Scan for the cell matching the given text and deliver its [x, y] coordinate at center. 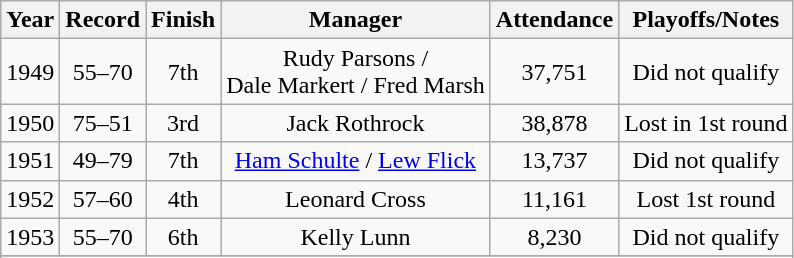
Lost 1st round [706, 199]
3rd [184, 123]
1953 [30, 237]
13,737 [554, 161]
Lost in 1st round [706, 123]
1951 [30, 161]
Finish [184, 20]
1952 [30, 199]
49–79 [103, 161]
Attendance [554, 20]
57–60 [103, 199]
Jack Rothrock [356, 123]
Year [30, 20]
Ham Schulte / Lew Flick [356, 161]
8,230 [554, 237]
6th [184, 237]
Rudy Parsons / Dale Markert / Fred Marsh [356, 72]
38,878 [554, 123]
Record [103, 20]
Playoffs/Notes [706, 20]
Leonard Cross [356, 199]
37,751 [554, 72]
11,161 [554, 199]
Kelly Lunn [356, 237]
Manager [356, 20]
4th [184, 199]
75–51 [103, 123]
1949 [30, 72]
1950 [30, 123]
